Scan for the cell matching the given text and deliver its [x, y] coordinate at center. 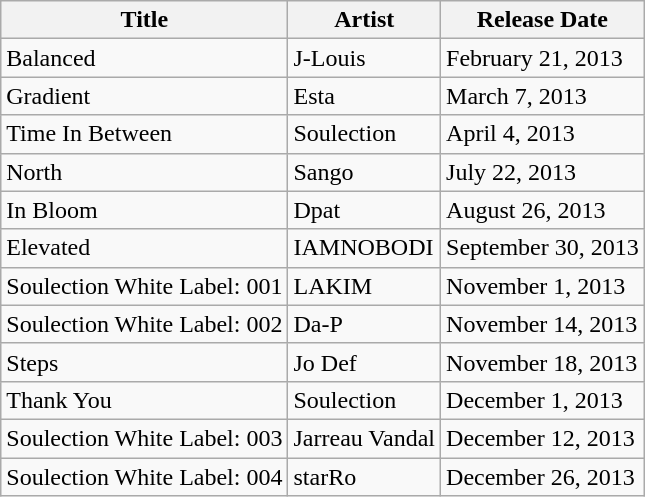
December 26, 2013 [543, 477]
Da-P [364, 324]
Esta [364, 96]
September 30, 2013 [543, 248]
Dpat [364, 210]
Steps [144, 362]
Sango [364, 172]
August 26, 2013 [543, 210]
Release Date [543, 20]
March 7, 2013 [543, 96]
November 18, 2013 [543, 362]
Elevated [144, 248]
Jo Def [364, 362]
February 21, 2013 [543, 58]
Title [144, 20]
IAMNOBODI [364, 248]
November 1, 2013 [543, 286]
July 22, 2013 [543, 172]
Time In Between [144, 134]
J-Louis [364, 58]
Balanced [144, 58]
Soulection White Label: 004 [144, 477]
LAKIM [364, 286]
December 12, 2013 [543, 438]
In Bloom [144, 210]
North [144, 172]
Gradient [144, 96]
December 1, 2013 [543, 400]
starRo [364, 477]
Artist [364, 20]
Soulection White Label: 003 [144, 438]
April 4, 2013 [543, 134]
Jarreau Vandal [364, 438]
Soulection White Label: 002 [144, 324]
November 14, 2013 [543, 324]
Thank You [144, 400]
Soulection White Label: 001 [144, 286]
